Identify which cell holds the provided text, then report its (X, Y) central coordinate. 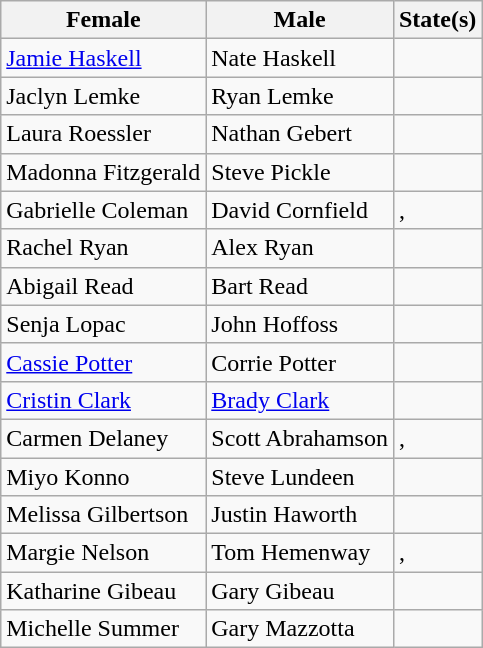
Ryan Lemke (300, 96)
Steve Lundeen (300, 477)
Brady Clark (300, 400)
Senja Lopac (104, 324)
Corrie Potter (300, 362)
Margie Nelson (104, 553)
Female (104, 20)
Bart Read (300, 286)
Male (300, 20)
David Cornfield (300, 210)
Abigail Read (104, 286)
Tom Hemenway (300, 553)
John Hoffoss (300, 324)
Alex Ryan (300, 248)
Nathan Gebert (300, 134)
Melissa Gilbertson (104, 515)
Gary Gibeau (300, 591)
Laura Roessler (104, 134)
Michelle Summer (104, 629)
Gabrielle Coleman (104, 210)
Cassie Potter (104, 362)
Gary Mazzotta (300, 629)
Nate Haskell (300, 58)
Scott Abrahamson (300, 438)
Cristin Clark (104, 400)
Justin Haworth (300, 515)
Jamie Haskell (104, 58)
Carmen Delaney (104, 438)
Miyo Konno (104, 477)
State(s) (437, 20)
Rachel Ryan (104, 248)
Jaclyn Lemke (104, 96)
Steve Pickle (300, 172)
Katharine Gibeau (104, 591)
Madonna Fitzgerald (104, 172)
